Return [x, y] of the center of cell containing provided text 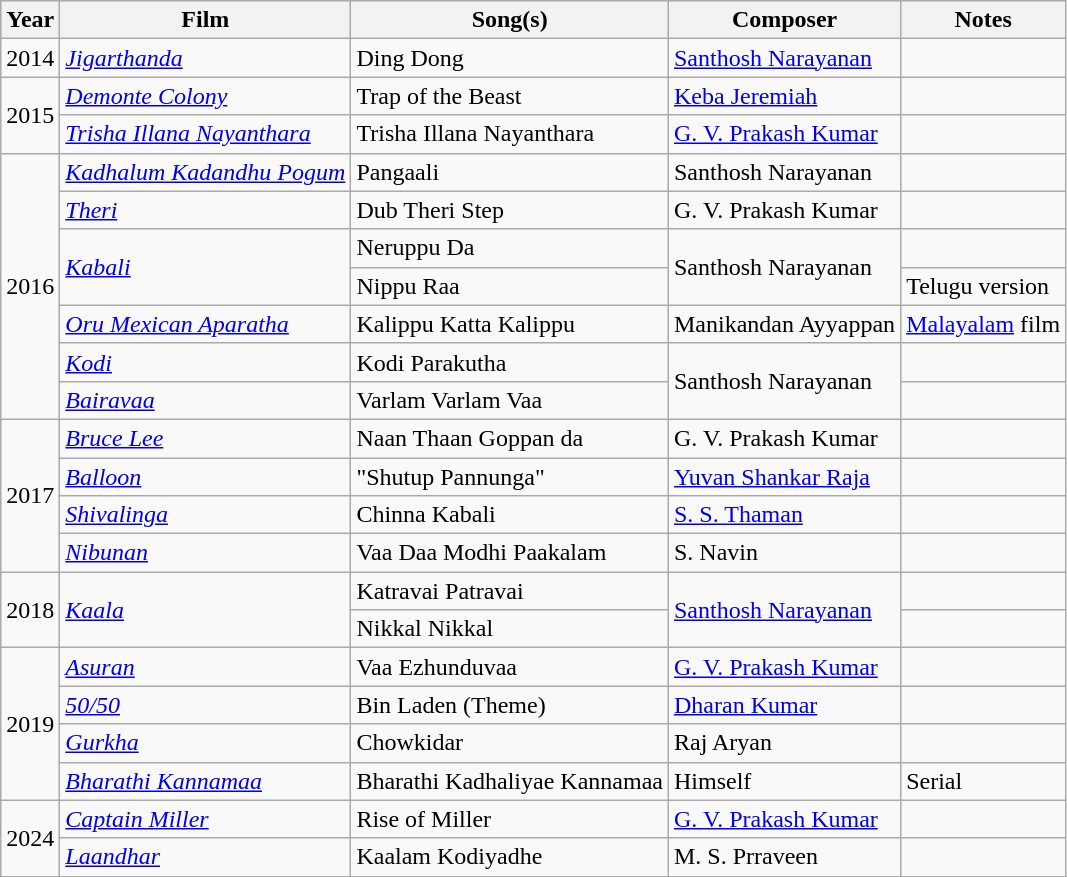
Kadhalum Kadandhu Pogum [206, 172]
Jigarthanda [206, 58]
Pangaali [510, 172]
Nibunan [206, 553]
Kodi Parakutha [510, 362]
Bharathi Kannamaa [206, 781]
Himself [784, 781]
Vaa Ezhunduvaa [510, 667]
2016 [30, 286]
S. S. Thaman [784, 515]
Kodi [206, 362]
Vaa Daa Modhi Paakalam [510, 553]
Composer [784, 20]
Nikkal Nikkal [510, 629]
Bin Laden (Theme) [510, 705]
Naan Thaan Goppan da [510, 438]
Serial [984, 781]
Malayalam film [984, 324]
Trap of the Beast [510, 96]
Theri [206, 210]
50/50 [206, 705]
Shivalinga [206, 515]
Rise of Miller [510, 819]
Kalippu Katta Kalippu [510, 324]
Captain Miller [206, 819]
Yuvan Shankar Raja [784, 477]
Kaala [206, 610]
Chowkidar [510, 743]
Bharathi Kadhaliyae Kannamaa [510, 781]
2015 [30, 115]
Laandhar [206, 857]
Ding Dong [510, 58]
Bruce Lee [206, 438]
Film [206, 20]
Nippu Raa [510, 286]
"Shutup Pannunga" [510, 477]
2014 [30, 58]
2017 [30, 495]
Asuran [206, 667]
Keba Jeremiah [784, 96]
Gurkha [206, 743]
Song(s) [510, 20]
Varlam Varlam Vaa [510, 400]
Balloon [206, 477]
Demonte Colony [206, 96]
Bairavaa [206, 400]
Kabali [206, 267]
S. Navin [784, 553]
Raj Aryan [784, 743]
Neruppu Da [510, 248]
2024 [30, 838]
Kaalam Kodiyadhe [510, 857]
Oru Mexican Aparatha [206, 324]
Year [30, 20]
2018 [30, 610]
Chinna Kabali [510, 515]
2019 [30, 724]
Notes [984, 20]
Manikandan Ayyappan [784, 324]
Dharan Kumar [784, 705]
Katravai Patravai [510, 591]
Telugu version [984, 286]
M. S. Prraveen [784, 857]
Dub Theri Step [510, 210]
